Determine the (x, y) coordinate at the center of the cell enclosing the given text.  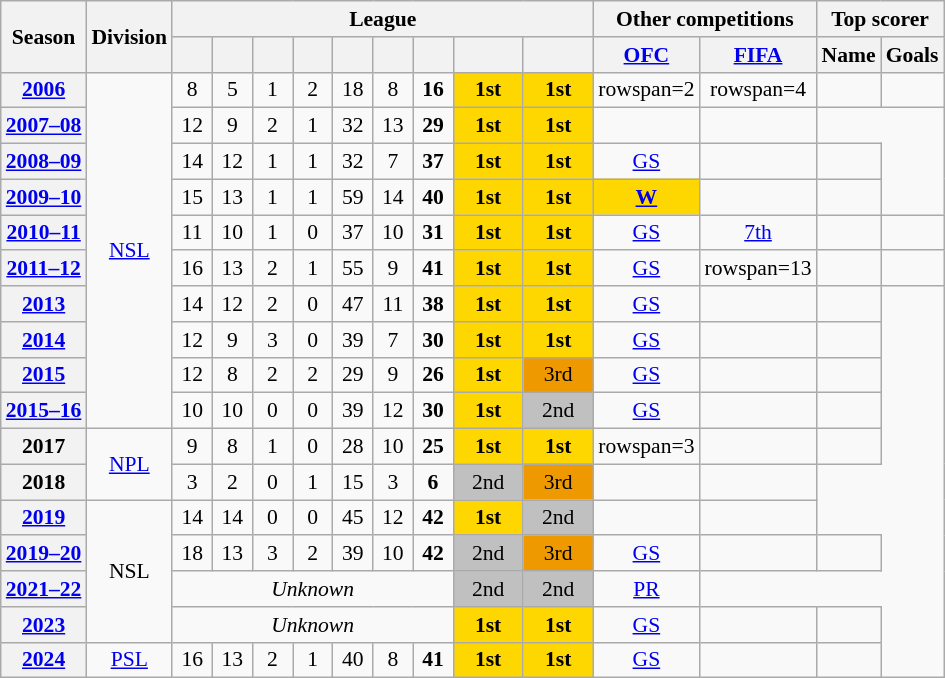
2015 (44, 375)
rowspan=3 (646, 447)
2008–09 (44, 162)
26 (433, 375)
2009–10 (44, 197)
55 (353, 269)
NPL (129, 464)
2019 (44, 518)
2024 (44, 660)
Top scorer (880, 19)
45 (353, 518)
Division (129, 36)
2023 (44, 625)
Season (44, 36)
2006 (44, 90)
25 (433, 447)
5 (232, 90)
rowspan=13 (758, 269)
2017 (44, 447)
PSL (129, 660)
rowspan=2 (646, 90)
Other competitions (704, 19)
2007–08 (44, 126)
2010–11 (44, 233)
28 (353, 447)
7th (758, 233)
Goals (912, 55)
League (382, 19)
2011–12 (44, 269)
6 (433, 482)
OFC (646, 55)
FIFA (758, 55)
2021–22 (44, 589)
31 (433, 233)
38 (433, 304)
PR (646, 589)
Name (849, 55)
2019–20 (44, 554)
W (646, 197)
59 (353, 197)
47 (353, 304)
2018 (44, 482)
rowspan=4 (758, 90)
2015–16 (44, 411)
2014 (44, 340)
2013 (44, 304)
